Locate the cell with the specified text and output its (X, Y) center coordinate. 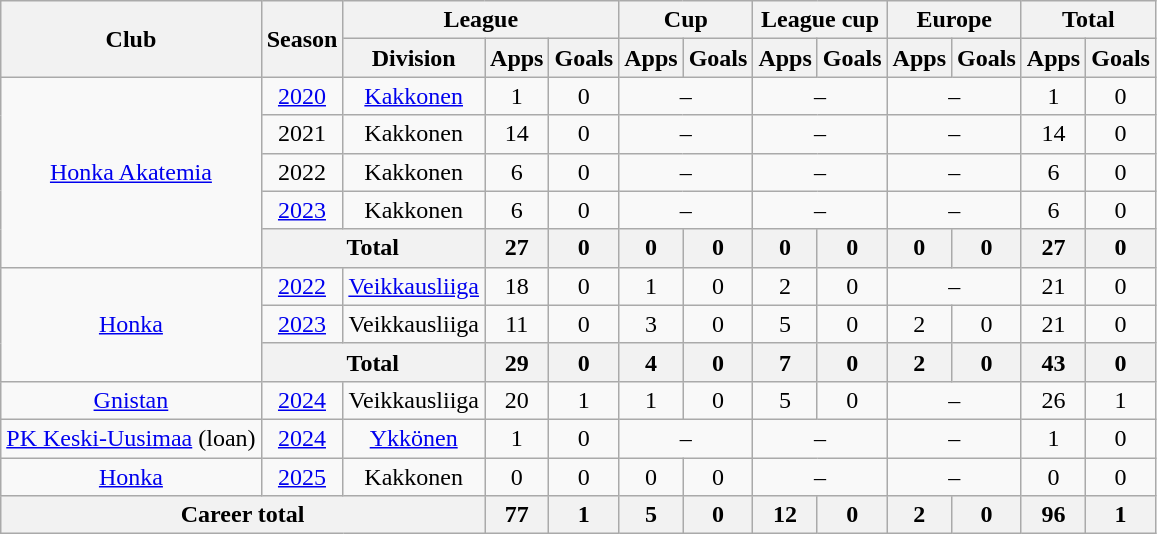
Honka Akatemia (131, 172)
11 (517, 324)
Ykkönen (414, 438)
PK Keski-Uusimaa (loan) (131, 438)
Division (414, 58)
League cup (820, 20)
Season (302, 39)
18 (517, 286)
2021 (302, 134)
3 (651, 324)
League (481, 20)
29 (517, 362)
20 (517, 400)
2025 (302, 477)
7 (785, 362)
43 (1053, 362)
12 (785, 515)
Cup (686, 20)
Career total (243, 515)
Europe (954, 20)
2020 (302, 96)
4 (651, 362)
Gnistan (131, 400)
77 (517, 515)
Club (131, 39)
26 (1053, 400)
96 (1053, 515)
